Identify which cell holds the provided text, then report its [X, Y] central coordinate. 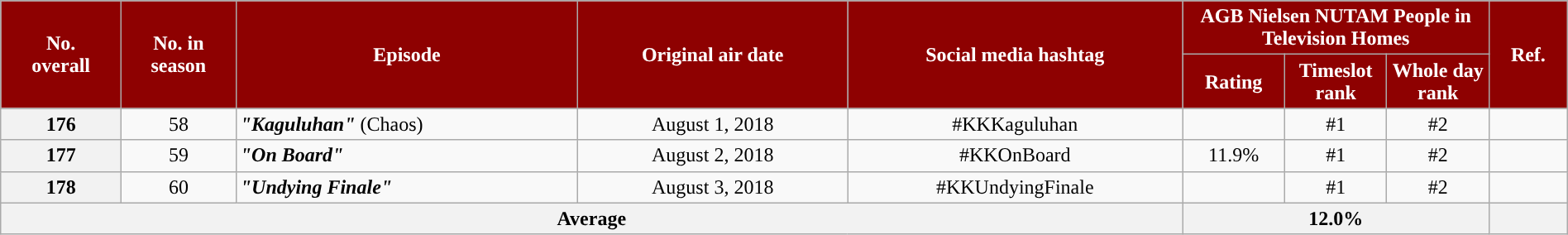
177 [61, 156]
176 [61, 124]
Ref. [1528, 55]
August 2, 2018 [713, 156]
No.overall [61, 55]
11.9% [1234, 156]
Social media hashtag [1016, 55]
AGB Nielsen NUTAM People in Television Homes [1336, 28]
Episode [407, 55]
#KKKaguluhan [1016, 124]
"On Board" [407, 156]
No. inseason [179, 55]
"Kaguluhan" (Chaos) [407, 124]
58 [179, 124]
August 3, 2018 [713, 187]
12.0% [1336, 218]
Whole dayrank [1438, 81]
#KKUndyingFinale [1016, 187]
Original air date [713, 55]
"Undying Finale" [407, 187]
Timeslotrank [1336, 81]
60 [179, 187]
59 [179, 156]
#KKOnBoard [1016, 156]
178 [61, 187]
Rating [1234, 81]
Average [592, 218]
August 1, 2018 [713, 124]
